Capture the cell that displays the provided text and extract its (X, Y) central coordinate. 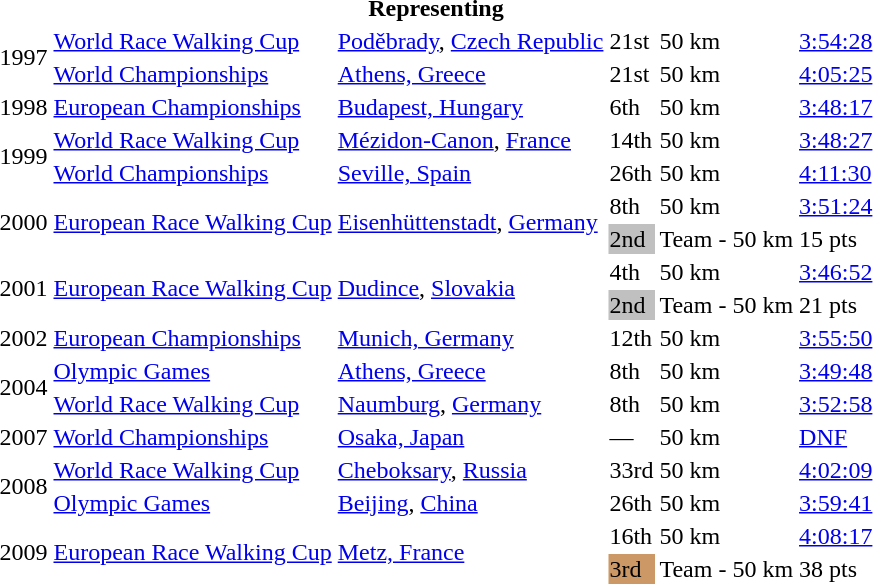
Beijing, China (470, 503)
Eisenhüttenstadt, Germany (470, 222)
33rd (632, 470)
12th (632, 338)
Seville, Spain (470, 173)
4th (632, 272)
Munich, Germany (470, 338)
— (632, 437)
Poděbrady, Czech Republic (470, 41)
Naumburg, Germany (470, 404)
3rd (632, 569)
Mézidon-Canon, France (470, 140)
14th (632, 140)
Budapest, Hungary (470, 107)
Metz, France (470, 552)
Cheboksary, Russia (470, 470)
Dudince, Slovakia (470, 288)
Osaka, Japan (470, 437)
16th (632, 536)
6th (632, 107)
